Identify which cell holds the provided text, then report its (x, y) central coordinate. 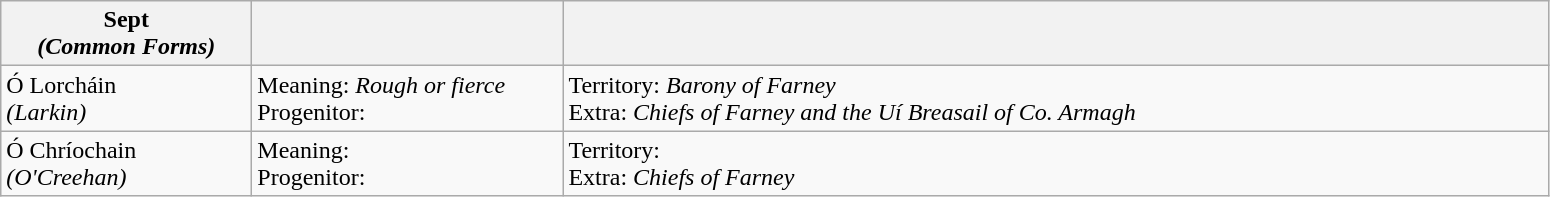
Sept(Common Forms) (126, 34)
Ó Chríochain(O'Creehan) (126, 164)
Territory: Extra: Chiefs of Farney (1056, 164)
Meaning:Progenitor: (408, 164)
Territory: Barony of FarneyExtra: Chiefs of Farney and the Uí Breasail of Co. Armagh (1056, 98)
Meaning: Rough or fierceProgenitor: (408, 98)
Ó Lorcháin(Larkin) (126, 98)
